For the text-containing cell, return its midpoint in (X, Y) coordinate format. 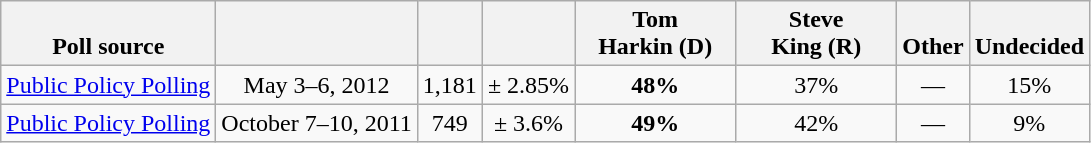
37% (816, 85)
Undecided (1029, 34)
749 (450, 123)
1,181 (450, 85)
± 2.85% (528, 85)
SteveKing (R) (816, 34)
TomHarkin (D) (656, 34)
± 3.6% (528, 123)
42% (816, 123)
May 3–6, 2012 (316, 85)
Poll source (108, 34)
48% (656, 85)
9% (1029, 123)
October 7–10, 2011 (316, 123)
Other (933, 34)
49% (656, 123)
15% (1029, 85)
